Output the (X, Y) coordinate of the center of the cell containing the given text.  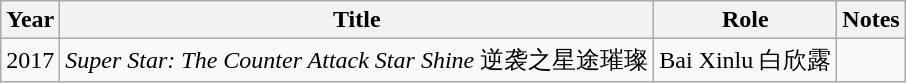
2017 (30, 60)
Year (30, 20)
Notes (871, 20)
Super Star: The Counter Attack Star Shine 逆袭之星途璀璨 (357, 60)
Bai Xinlu 白欣露 (746, 60)
Role (746, 20)
Title (357, 20)
